For the text-containing cell, return its midpoint in [x, y] coordinate format. 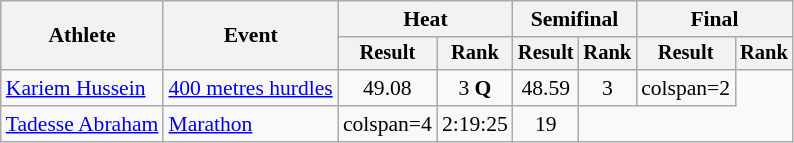
Tadesse Abraham [82, 124]
Event [250, 36]
Marathon [250, 124]
Athlete [82, 36]
49.08 [388, 88]
colspan=2 [686, 88]
400 metres hurdles [250, 88]
3 [608, 88]
colspan=4 [388, 124]
3 Q [475, 88]
Semifinal [574, 19]
2:19:25 [475, 124]
19 [546, 124]
Final [714, 19]
Heat [426, 19]
48.59 [546, 88]
Kariem Hussein [82, 88]
